Locate the cell with the specified text and output its [X, Y] center coordinate. 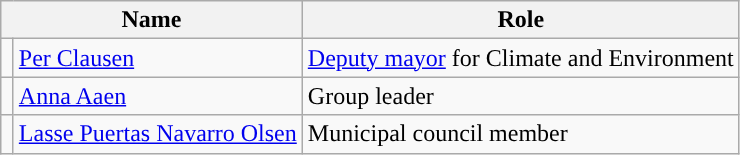
Role [520, 20]
Lasse Puertas Navarro Olsen [158, 134]
Deputy mayor for Climate and Environment [520, 58]
Municipal council member [520, 134]
Per Clausen [158, 58]
Name [152, 20]
Anna Aaen [158, 96]
Group leader [520, 96]
